Output the [x, y] coordinate of the center of the cell containing the given text.  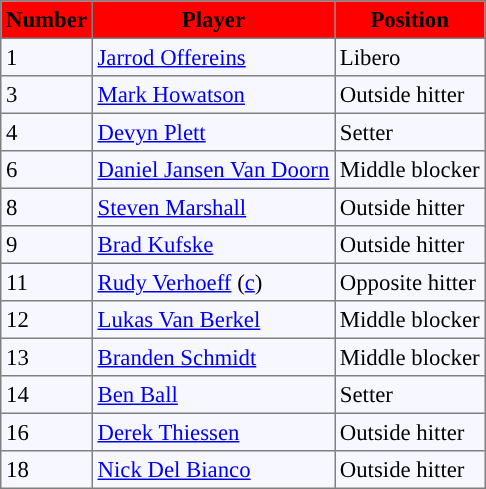
Nick Del Bianco [213, 470]
Player [213, 20]
Mark Howatson [213, 95]
Lukas Van Berkel [213, 320]
Libero [410, 57]
13 [47, 357]
Daniel Jansen Van Doorn [213, 170]
Opposite hitter [410, 282]
Rudy Verhoeff (c) [213, 282]
8 [47, 207]
6 [47, 170]
Derek Thiessen [213, 432]
Branden Schmidt [213, 357]
12 [47, 320]
Brad Kufske [213, 245]
3 [47, 95]
Steven Marshall [213, 207]
18 [47, 470]
4 [47, 132]
1 [47, 57]
Position [410, 20]
16 [47, 432]
11 [47, 282]
14 [47, 395]
Jarrod Offereins [213, 57]
9 [47, 245]
Ben Ball [213, 395]
Number [47, 20]
Devyn Plett [213, 132]
